Scan for the cell matching the given text and deliver its [X, Y] coordinate at center. 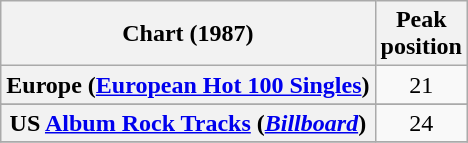
24 [421, 123]
Chart (1987) [188, 34]
Europe (European Hot 100 Singles) [188, 85]
Peakposition [421, 34]
21 [421, 85]
US Album Rock Tracks (Billboard) [188, 123]
